Locate the cell with the specified text and output its [X, Y] center coordinate. 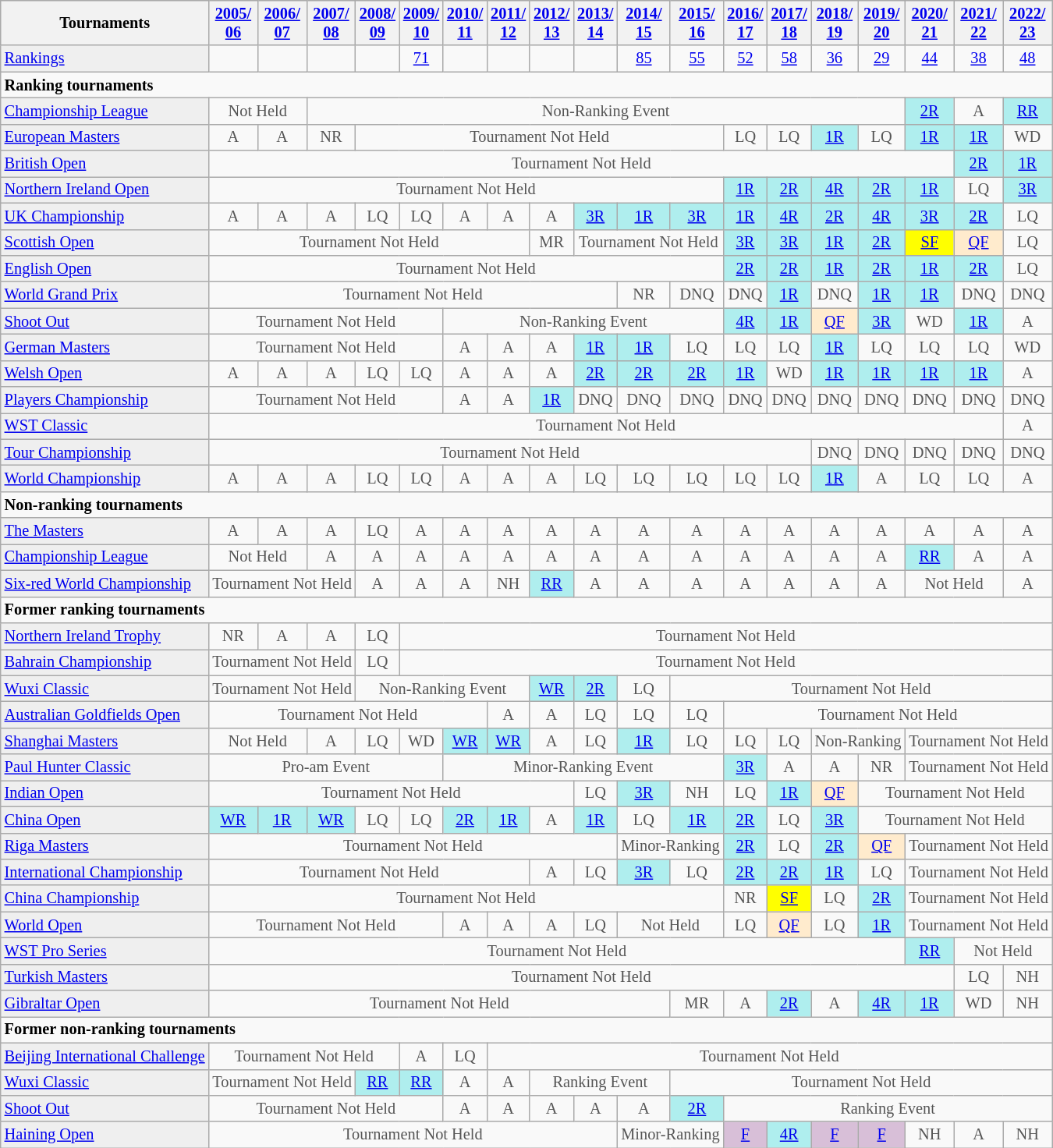
2006/07 [282, 23]
Six-red World Championship [105, 583]
Rankings [105, 58]
Northern Ireland Trophy [105, 636]
Tour Championship [105, 452]
Tournaments [105, 23]
2014/15 [643, 23]
2022/23 [1028, 23]
Former non-ranking tournaments [526, 1029]
Ranking tournaments [526, 85]
WST Classic [105, 426]
Paul Hunter Classic [105, 767]
2017/18 [789, 23]
2005/06 [232, 23]
International Championship [105, 872]
2018/19 [835, 23]
World Open [105, 925]
38 [978, 58]
UK Championship [105, 216]
48 [1028, 58]
2011/12 [509, 23]
Former ranking tournaments [526, 610]
China Championship [105, 898]
2020/21 [930, 23]
China Open [105, 820]
Haining Open [105, 1135]
55 [697, 58]
Welsh Open [105, 374]
Non-Ranking [858, 741]
Gibraltar Open [105, 1004]
2015/16 [697, 23]
Indian Open [105, 793]
52 [745, 58]
44 [930, 58]
58 [789, 58]
29 [881, 58]
World Championship [105, 478]
World Grand Prix [105, 295]
Non-ranking tournaments [526, 505]
36 [835, 58]
2021/22 [978, 23]
British Open [105, 164]
The Masters [105, 531]
2010/11 [465, 23]
85 [643, 58]
2012/13 [551, 23]
2009/10 [421, 23]
English Open [105, 268]
WST Pro Series [105, 951]
Scottish Open [105, 243]
Shanghai Masters [105, 741]
2013/14 [595, 23]
71 [421, 58]
2019/20 [881, 23]
2016/17 [745, 23]
Bahrain Championship [105, 662]
Turkish Masters [105, 977]
Beijing International Challenge [105, 1056]
Australian Goldfields Open [105, 714]
Players Championship [105, 400]
Pro-am Event [326, 767]
Northern Ireland Open [105, 190]
2007/08 [331, 23]
2008/09 [378, 23]
European Masters [105, 137]
German Masters [105, 347]
Minor-Ranking Event [583, 767]
Riga Masters [105, 846]
